Return the [X, Y] coordinate for the center point of the cell that contains the specified text.  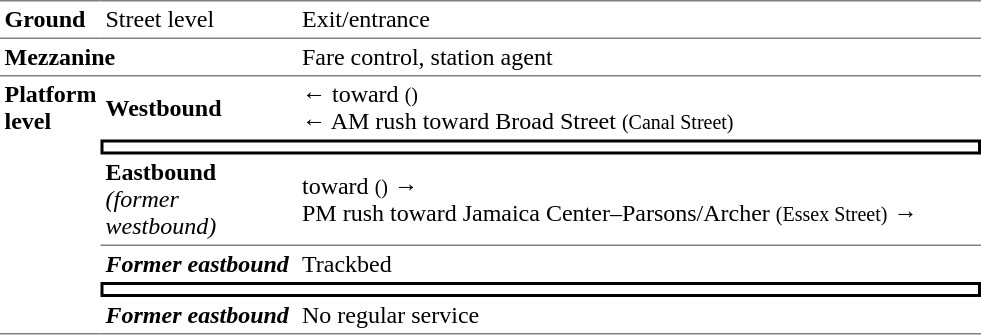
Fare control, station agent [639, 57]
← toward ()← AM rush toward Broad Street (Canal Street) [639, 107]
Mezzanine [148, 57]
Street level [199, 20]
toward () → PM rush toward Jamaica Center–Parsons/Archer (Essex Street) → [639, 200]
Platform level [50, 205]
Eastbound(former westbound) [199, 200]
No regular service [639, 316]
Exit/entrance [639, 20]
Westbound [199, 107]
Ground [50, 20]
Trackbed [639, 264]
